Provide the [X, Y] coordinate of the cell's center where the given text is located.  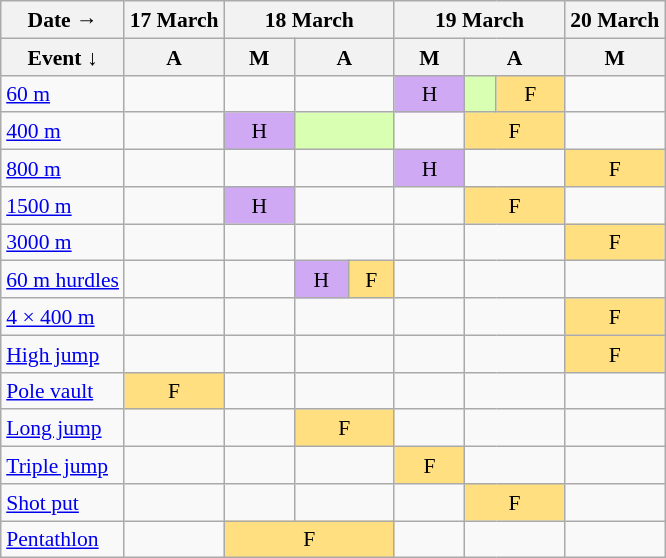
Shot put [62, 502]
1500 m [62, 204]
Date → [62, 20]
Long jump [62, 428]
Pole vault [62, 390]
17 March [174, 20]
18 March [309, 20]
Event ↓ [62, 56]
19 March [479, 20]
4 × 400 m [62, 316]
Pentathlon [62, 538]
800 m [62, 168]
60 m [62, 94]
Triple jump [62, 464]
400 m [62, 130]
20 March [615, 20]
3000 m [62, 242]
60 m hurdles [62, 280]
High jump [62, 354]
